Return [X, Y] of the center of cell containing provided text 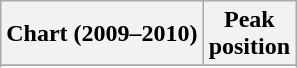
Chart (2009–2010) [102, 34]
Peakposition [249, 34]
